Determine the [x, y] coordinate at the center of the cell enclosing the given text.  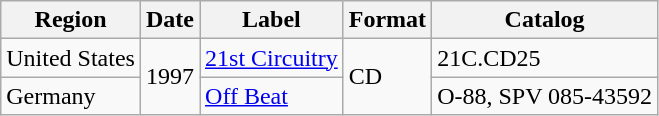
O-88, SPV 085-43592 [545, 96]
Catalog [545, 20]
United States [71, 58]
Date [170, 20]
21st Circuitry [272, 58]
Format [387, 20]
CD [387, 77]
Region [71, 20]
Germany [71, 96]
1997 [170, 77]
21C.CD25 [545, 58]
Label [272, 20]
Off Beat [272, 96]
